Output the [x, y] coordinate of the center of the cell containing the given text.  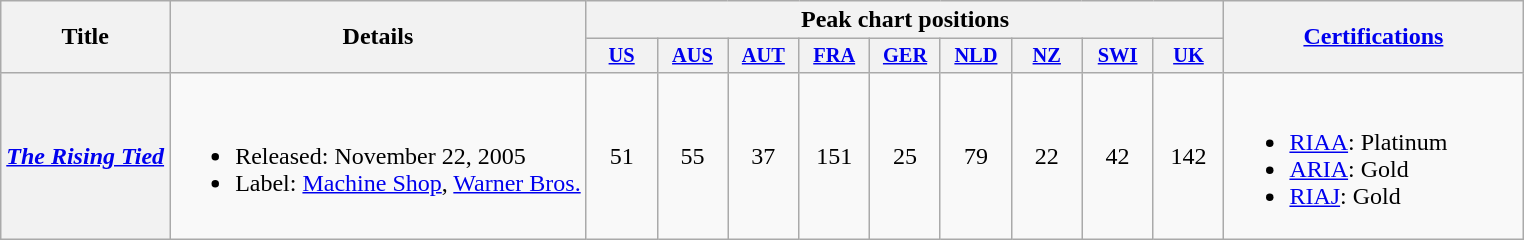
22 [1046, 156]
55 [692, 156]
42 [1118, 156]
NLD [976, 56]
AUT [764, 56]
142 [1188, 156]
US [622, 56]
NZ [1046, 56]
Title [86, 37]
Certifications [1374, 37]
79 [976, 156]
AUS [692, 56]
37 [764, 156]
Details [378, 37]
Peak chart positions [905, 20]
51 [622, 156]
UK [1188, 56]
The Rising Tied [86, 156]
25 [906, 156]
151 [834, 156]
GER [906, 56]
SWI [1118, 56]
Released: November 22, 2005Label: Machine Shop, Warner Bros. [378, 156]
FRA [834, 56]
RIAA: PlatinumARIA: GoldRIAJ: Gold [1374, 156]
